Return the [X, Y] coordinate for the center point of the cell that contains the specified text.  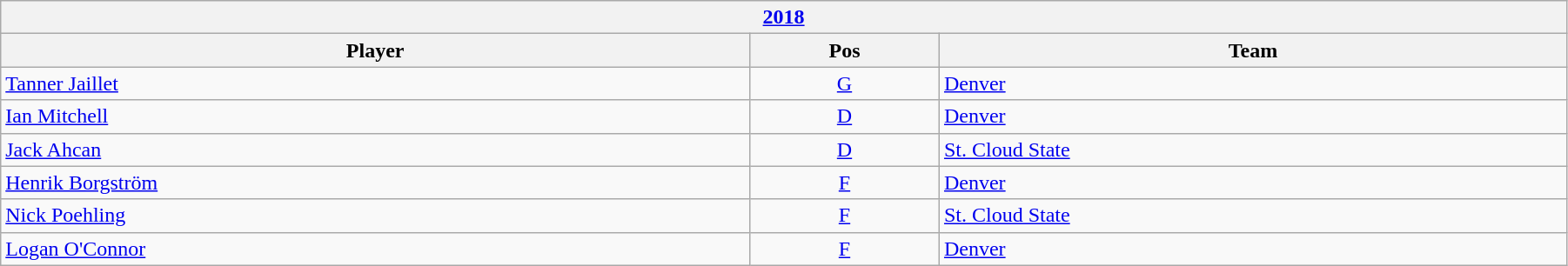
Henrik Borgström [376, 183]
G [845, 83]
Player [376, 50]
Jack Ahcan [376, 150]
Tanner Jaillet [376, 83]
Logan O'Connor [376, 249]
Nick Poehling [376, 216]
Pos [845, 50]
Team [1253, 50]
2018 [784, 17]
Ian Mitchell [376, 116]
